Return the [X, Y] coordinate for the center point of the cell that contains the specified text.  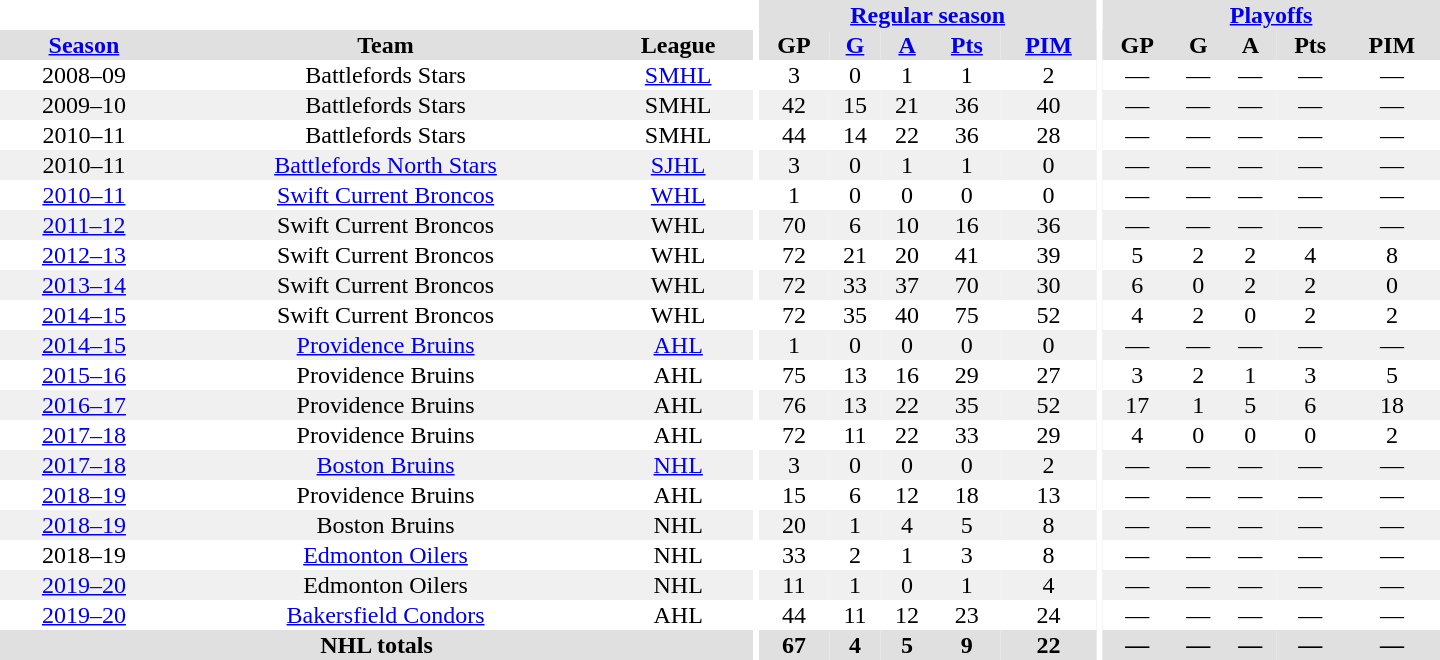
2009–10 [84, 105]
2012–13 [84, 255]
2016–17 [84, 405]
Regular season [928, 15]
67 [794, 645]
2015–16 [84, 375]
14 [855, 135]
27 [1049, 375]
30 [1049, 285]
23 [967, 615]
2011–12 [84, 225]
Playoffs [1271, 15]
10 [907, 225]
Season [84, 45]
2013–14 [84, 285]
41 [967, 255]
24 [1049, 615]
9 [967, 645]
17 [1137, 405]
2008–09 [84, 75]
Team [386, 45]
NHL totals [376, 645]
76 [794, 405]
Bakersfield Condors [386, 615]
42 [794, 105]
League [678, 45]
37 [907, 285]
39 [1049, 255]
Battlefords North Stars [386, 165]
SJHL [678, 165]
28 [1049, 135]
